Return the (x, y) coordinate for the center point of the cell that contains the specified text.  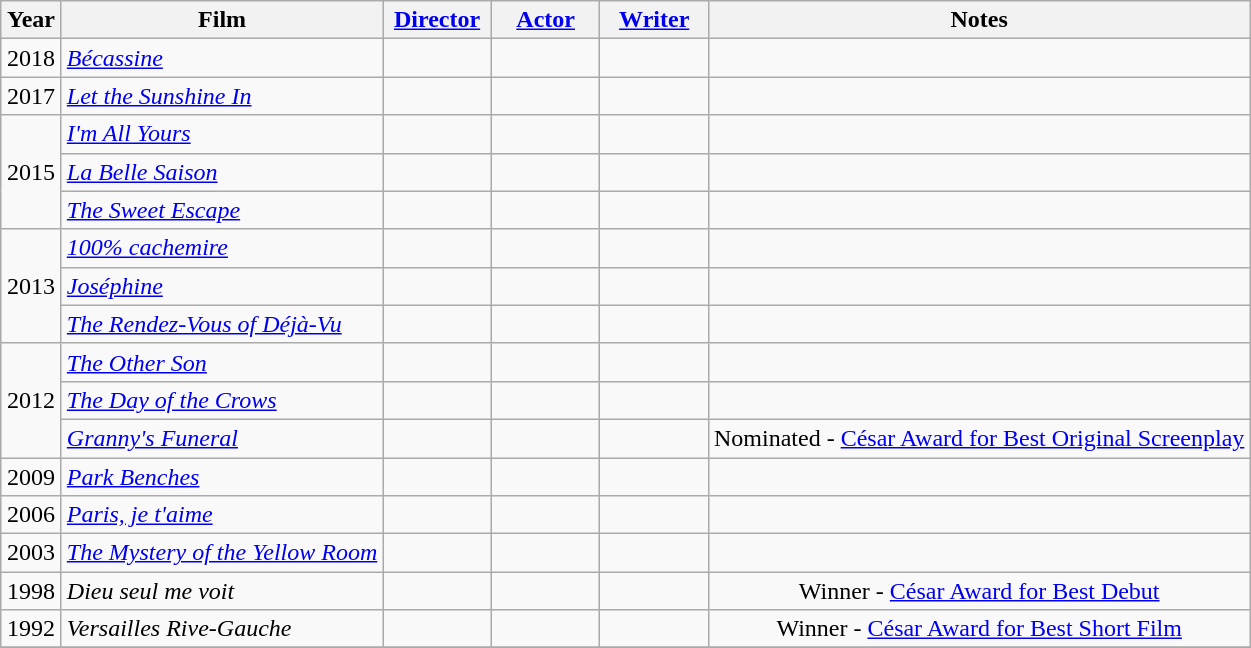
The Rendez-Vous of Déjà-Vu (222, 324)
Dieu seul me voit (222, 591)
Paris, je t'aime (222, 515)
Winner - César Award for Best Short Film (978, 629)
Versailles Rive-Gauche (222, 629)
Actor (546, 20)
Director (438, 20)
1992 (32, 629)
2009 (32, 477)
Year (32, 20)
100% cachemire (222, 248)
La Belle Saison (222, 172)
Let the Sunshine In (222, 96)
The Mystery of the Yellow Room (222, 553)
Joséphine (222, 286)
2015 (32, 172)
2006 (32, 515)
The Other Son (222, 362)
Granny's Funeral (222, 438)
Bécassine (222, 58)
Winner - César Award for Best Debut (978, 591)
2003 (32, 553)
The Day of the Crows (222, 400)
Park Benches (222, 477)
Writer (654, 20)
2012 (32, 400)
1998 (32, 591)
Film (222, 20)
Notes (978, 20)
I'm All Yours (222, 134)
Nominated - César Award for Best Original Screenplay (978, 438)
2017 (32, 96)
2013 (32, 286)
2018 (32, 58)
The Sweet Escape (222, 210)
